Identify which cell holds the provided text, then report its [x, y] central coordinate. 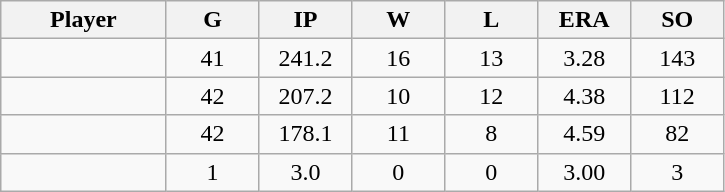
W [398, 20]
112 [678, 96]
4.38 [584, 96]
SO [678, 20]
41 [212, 58]
G [212, 20]
3.28 [584, 58]
12 [492, 96]
10 [398, 96]
3.00 [584, 172]
82 [678, 134]
241.2 [306, 58]
L [492, 20]
11 [398, 134]
8 [492, 134]
143 [678, 58]
4.59 [584, 134]
13 [492, 58]
IP [306, 20]
3.0 [306, 172]
1 [212, 172]
207.2 [306, 96]
Player [84, 20]
178.1 [306, 134]
ERA [584, 20]
16 [398, 58]
3 [678, 172]
